Capture the cell that displays the provided text and extract its [X, Y] central coordinate. 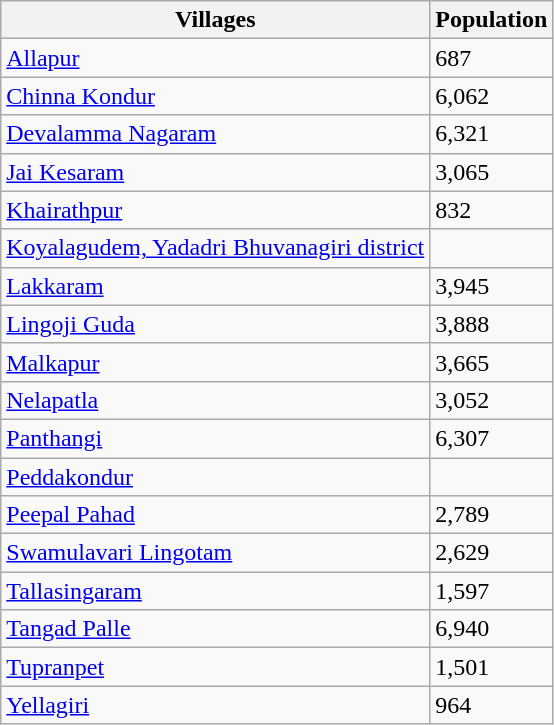
Villages [216, 20]
Tangad Palle [216, 629]
Population [492, 20]
Peepal Pahad [216, 515]
6,940 [492, 629]
3,052 [492, 400]
Malkapur [216, 362]
1,597 [492, 591]
Peddakondur [216, 477]
Yellagiri [216, 705]
Swamulavari Lingotam [216, 553]
3,665 [492, 362]
Tupranpet [216, 667]
6,321 [492, 134]
6,062 [492, 96]
1,501 [492, 667]
2,629 [492, 553]
Koyalagudem, Yadadri Bhuvanagiri district [216, 248]
Tallasingaram [216, 591]
Chinna Kondur [216, 96]
Panthangi [216, 438]
687 [492, 58]
Khairathpur [216, 210]
3,888 [492, 324]
Allapur [216, 58]
Nelapatla [216, 400]
964 [492, 705]
3,065 [492, 172]
Lakkaram [216, 286]
6,307 [492, 438]
Jai Kesaram [216, 172]
2,789 [492, 515]
3,945 [492, 286]
Lingoji Guda [216, 324]
Devalamma Nagaram [216, 134]
832 [492, 210]
